Scan for the cell matching the given text and deliver its (X, Y) coordinate at center. 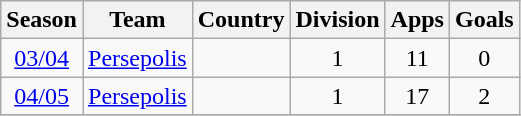
Division (338, 20)
03/04 (42, 58)
04/05 (42, 96)
0 (484, 58)
Country (241, 20)
Team (137, 20)
17 (417, 96)
Apps (417, 20)
2 (484, 96)
Goals (484, 20)
11 (417, 58)
Season (42, 20)
